Provide the [x, y] coordinate of the cell's center where the given text is located.  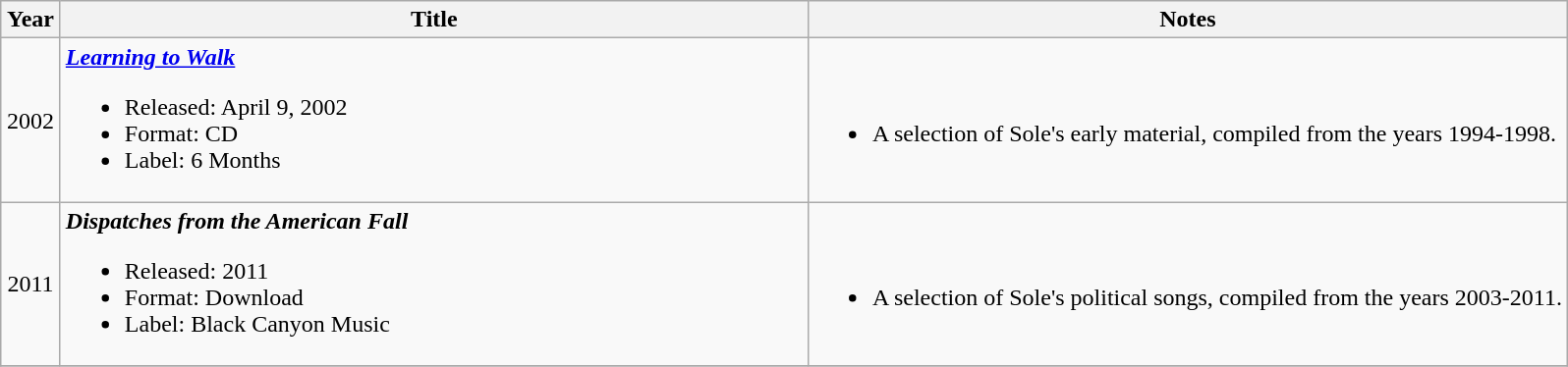
Learning to WalkReleased: April 9, 2002Format: CDLabel: 6 Months [434, 120]
2011 [31, 285]
2002 [31, 120]
Year [31, 20]
A selection of Sole's political songs, compiled from the years 2003-2011. [1187, 285]
A selection of Sole's early material, compiled from the years 1994-1998. [1187, 120]
Notes [1187, 20]
Dispatches from the American FallReleased: 2011Format: DownloadLabel: Black Canyon Music [434, 285]
Title [434, 20]
